Find where the given text appears and provide that cell's center as (X, Y) coordinate. 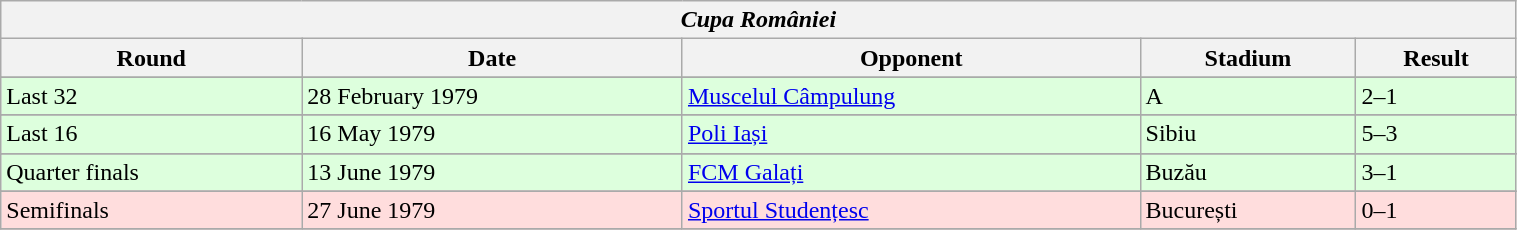
Date (492, 58)
16 May 1979 (492, 134)
Round (152, 58)
București (1248, 210)
0–1 (1436, 210)
Stadium (1248, 58)
FCM Galați (911, 172)
13 June 1979 (492, 172)
Quarter finals (152, 172)
27 June 1979 (492, 210)
Result (1436, 58)
A (1248, 96)
Muscelul Câmpulung (911, 96)
Last 16 (152, 134)
2–1 (1436, 96)
5–3 (1436, 134)
Sibiu (1248, 134)
Buzău (1248, 172)
Poli Iași (911, 134)
Last 32 (152, 96)
Semifinals (152, 210)
Opponent (911, 58)
Sportul Studențesc (911, 210)
28 February 1979 (492, 96)
Cupa României (758, 20)
3–1 (1436, 172)
